Capture the cell that displays the provided text and extract its (X, Y) central coordinate. 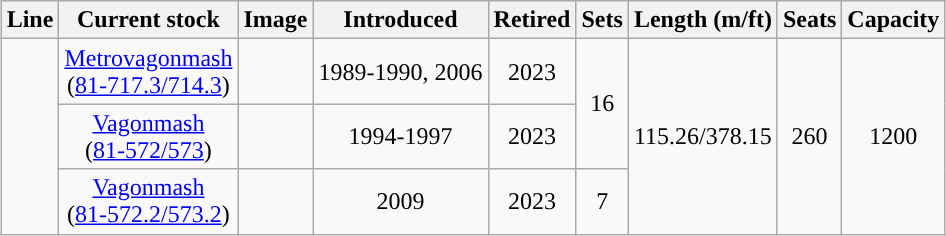
Line (30, 20)
Sets (602, 20)
Metrovagonmash(81-717.3/714.3) (148, 72)
2009 (400, 202)
1994-1997 (400, 136)
1200 (894, 136)
Length (m/ft) (702, 20)
Capacity (894, 20)
Seats (809, 20)
Introduced (400, 20)
260 (809, 136)
Image (276, 20)
Vagonmash(81-572/573) (148, 136)
1989-1990, 2006 (400, 72)
Retired (532, 20)
7 (602, 202)
16 (602, 104)
Current stock (148, 20)
Vagonmash(81-572.2/573.2) (148, 202)
115.26/378.15 (702, 136)
